Capture the cell that displays the provided text and extract its (X, Y) central coordinate. 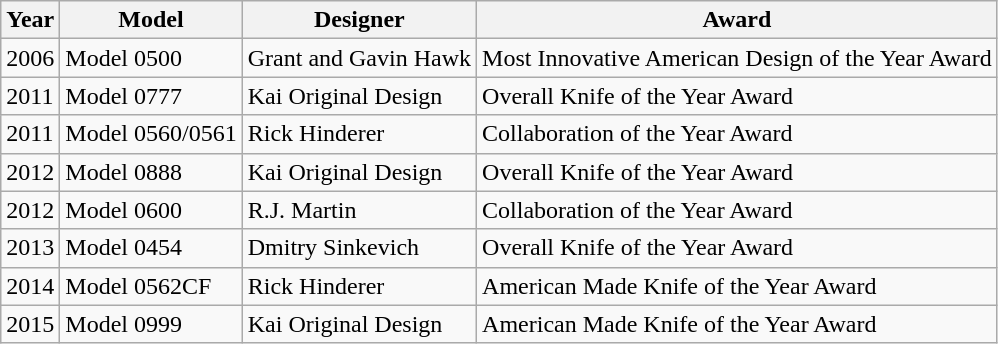
2006 (30, 58)
Award (738, 20)
2014 (30, 286)
Model 0562CF (151, 286)
Model 0454 (151, 248)
Model 0777 (151, 96)
Model 0888 (151, 172)
Designer (359, 20)
R.J. Martin (359, 210)
Grant and Gavin Hawk (359, 58)
Model 0600 (151, 210)
Model 0999 (151, 324)
Model (151, 20)
Model 0560/0561 (151, 134)
Model 0500 (151, 58)
2015 (30, 324)
Most Innovative American Design of the Year Award (738, 58)
2013 (30, 248)
Dmitry Sinkevich (359, 248)
Year (30, 20)
